Determine the (x, y) coordinate at the center of the cell enclosing the given text.  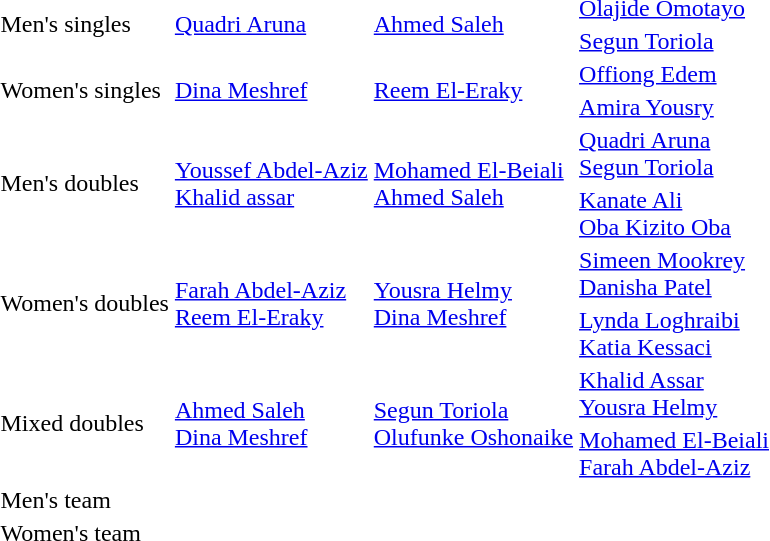
Segun Toriola Olufunke Oshonaike (473, 424)
Yousra Helmy Dina Meshref (473, 304)
Mohamed El-Beiali Ahmed Saleh (473, 184)
Ahmed Saleh Dina Meshref (271, 424)
Reem El-Eraky (473, 90)
Youssef Abdel-Aziz Khalid assar (271, 184)
Farah Abdel-Aziz Reem El-Eraky (271, 304)
Dina Meshref (271, 90)
